From the cell containing the given text, extract its center point as [X, Y] coordinate. 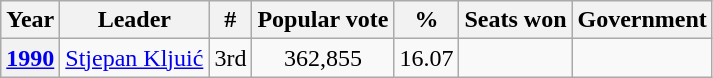
Year [30, 20]
Seats won [516, 20]
3rd [230, 58]
362,855 [323, 58]
Government [642, 20]
16.07 [426, 58]
Popular vote [323, 20]
Leader [134, 20]
Stjepan Kljuić [134, 58]
# [230, 20]
% [426, 20]
1990 [30, 58]
